Find where the given text appears and provide that cell's center as (X, Y) coordinate. 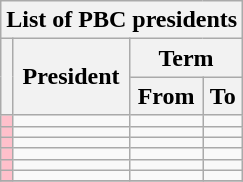
President (72, 77)
List of PBC presidents (122, 20)
From (166, 96)
To (223, 96)
Term (186, 58)
